From the cell containing the given text, extract its center point as [X, Y] coordinate. 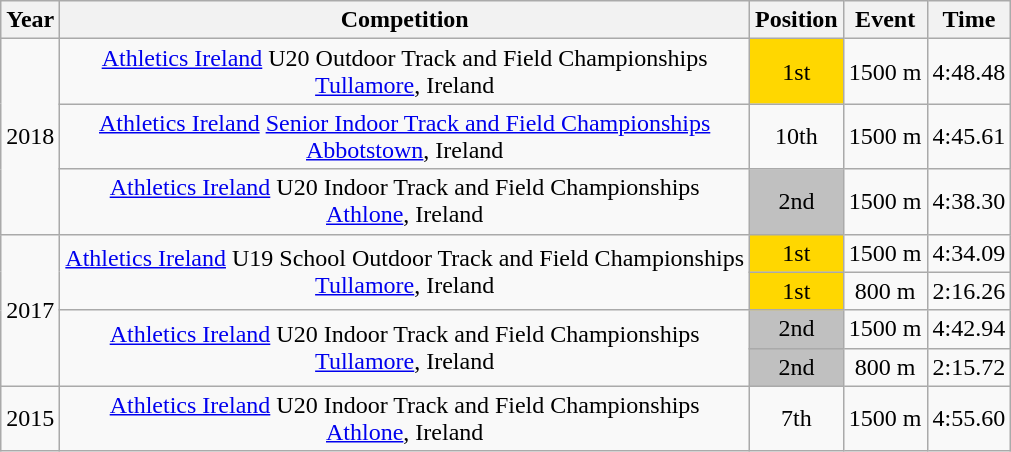
7th [797, 418]
2018 [30, 136]
4:34.09 [969, 253]
Athletics Ireland U20 Indoor Track and Field ChampionshipsTullamore, Ireland [405, 348]
4:48.48 [969, 72]
Competition [405, 20]
2:16.26 [969, 291]
4:42.94 [969, 329]
4:38.30 [969, 202]
Athletics Ireland U20 Outdoor Track and Field ChampionshipsTullamore, Ireland [405, 72]
4:55.60 [969, 418]
Year [30, 20]
Athletics Ireland U19 School Outdoor Track and Field ChampionshipsTullamore, Ireland [405, 272]
Athletics Ireland Senior Indoor Track and Field ChampionshipsAbbotstown, Ireland [405, 136]
Event [885, 20]
2015 [30, 418]
2:15.72 [969, 367]
10th [797, 136]
2017 [30, 310]
Position [797, 20]
4:45.61 [969, 136]
Time [969, 20]
